Extract the [X, Y] coordinate from the center of the cell holding the provided text.  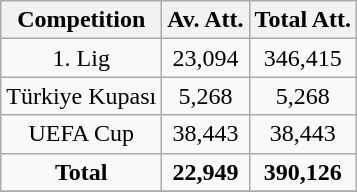
346,415 [303, 58]
Türkiye Kupası [82, 96]
Competition [82, 20]
390,126 [303, 172]
Av. Att. [206, 20]
UEFA Cup [82, 134]
Total [82, 172]
23,094 [206, 58]
22,949 [206, 172]
1. Lig [82, 58]
Total Att. [303, 20]
